Detect which cell encompasses the target text, then output its (X, Y) center coordinate. 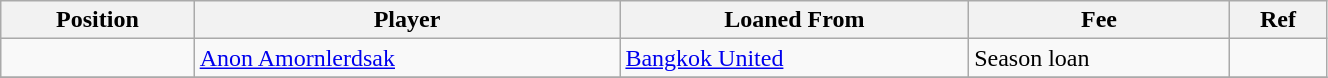
Player (407, 20)
Loaned From (794, 20)
Anon Amornlerdsak (407, 58)
Ref (1278, 20)
Season loan (1100, 58)
Fee (1100, 20)
Position (98, 20)
Bangkok United (794, 58)
